Pinpoint the cell where the given text exists, returning its [x, y] midpoint coordinate. 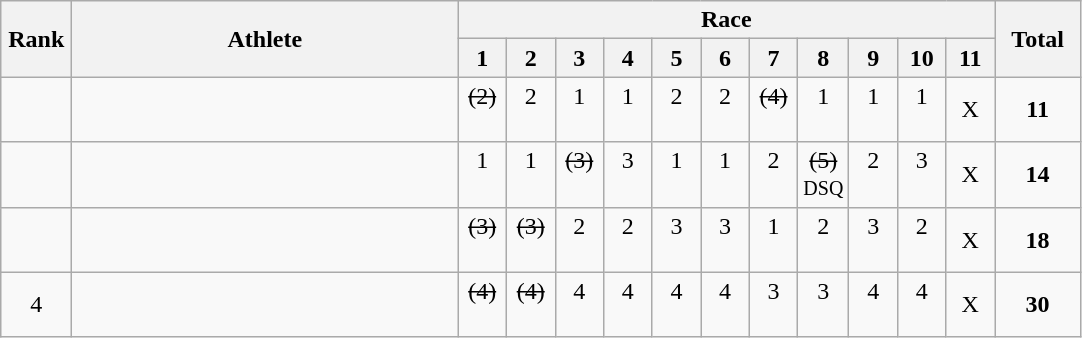
(5)DSQ [824, 174]
5 [676, 58]
9 [874, 58]
10 [922, 58]
Rank [36, 39]
(2) [482, 110]
14 [1038, 174]
6 [726, 58]
7 [774, 58]
8 [824, 58]
30 [1038, 304]
Total [1038, 39]
Race [726, 20]
Athlete [265, 39]
18 [1038, 240]
